Identify which cell holds the provided text, then report its [X, Y] central coordinate. 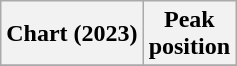
Chart (2023) [72, 34]
Peakposition [189, 34]
